Scan for the cell matching the given text and deliver its [x, y] coordinate at center. 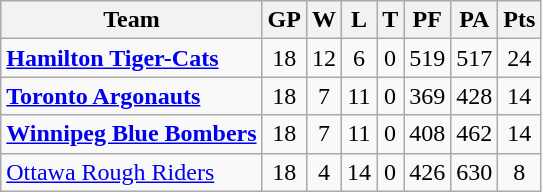
T [390, 20]
W [324, 20]
Ottawa Rough Riders [132, 172]
L [360, 20]
4 [324, 172]
8 [520, 172]
6 [360, 58]
462 [474, 134]
519 [428, 58]
369 [428, 96]
12 [324, 58]
Team [132, 20]
GP [284, 20]
Toronto Argonauts [132, 96]
24 [520, 58]
517 [474, 58]
408 [428, 134]
Winnipeg Blue Bombers [132, 134]
Pts [520, 20]
PF [428, 20]
426 [428, 172]
428 [474, 96]
PA [474, 20]
630 [474, 172]
Hamilton Tiger-Cats [132, 58]
